Capture the cell that displays the provided text and extract its [X, Y] central coordinate. 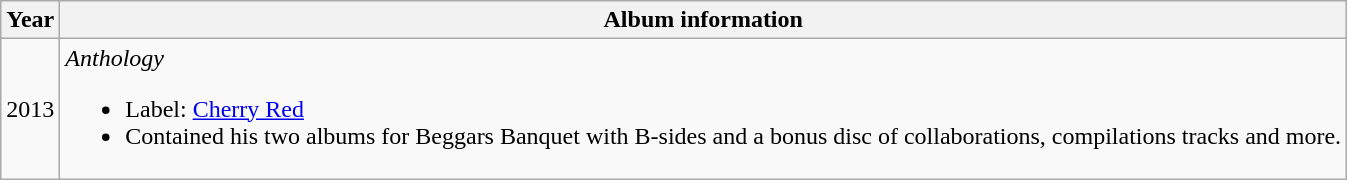
Album information [704, 20]
AnthologyLabel: Cherry RedContained his two albums for Beggars Banquet with B-sides and a bonus disc of collaborations, compilations tracks and more. [704, 109]
Year [30, 20]
2013 [30, 109]
